Capture the cell that displays the provided text and extract its (x, y) central coordinate. 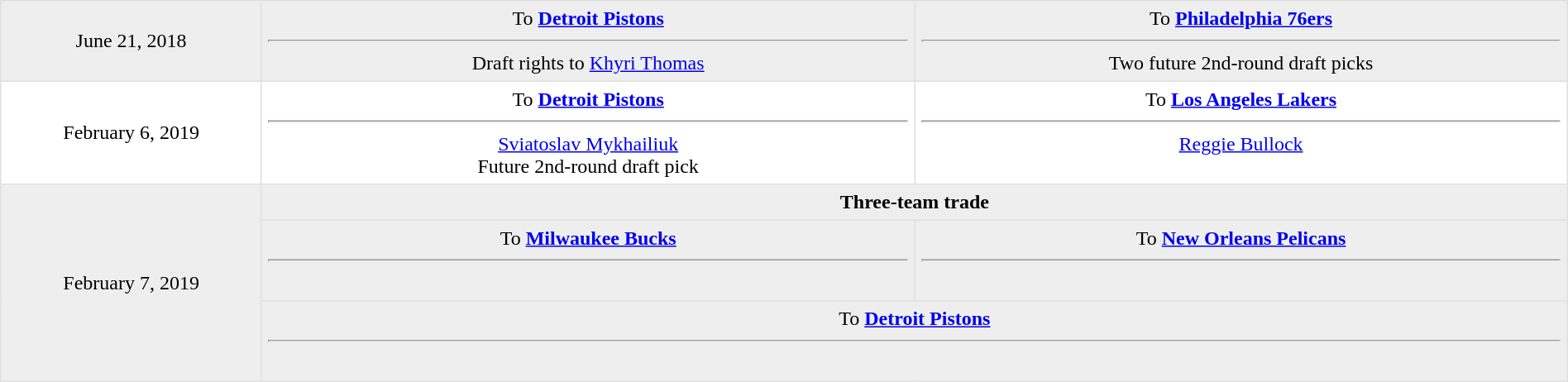
June 21, 2018 (131, 41)
Three-team trade (915, 203)
To Detroit PistonsSviatoslav MykhailiukFuture 2nd-round draft pick (587, 132)
To Los Angeles LakersReggie Bullock (1241, 132)
To Philadelphia 76ersTwo future 2nd-round draft picks (1241, 41)
February 6, 2019 (131, 132)
To Milwaukee Bucks (587, 260)
To Detroit Pistons (915, 341)
February 7, 2019 (131, 283)
To Detroit PistonsDraft rights to Khyri Thomas (587, 41)
To New Orleans Pelicans (1241, 260)
